Locate the cell with the specified text and output its [x, y] center coordinate. 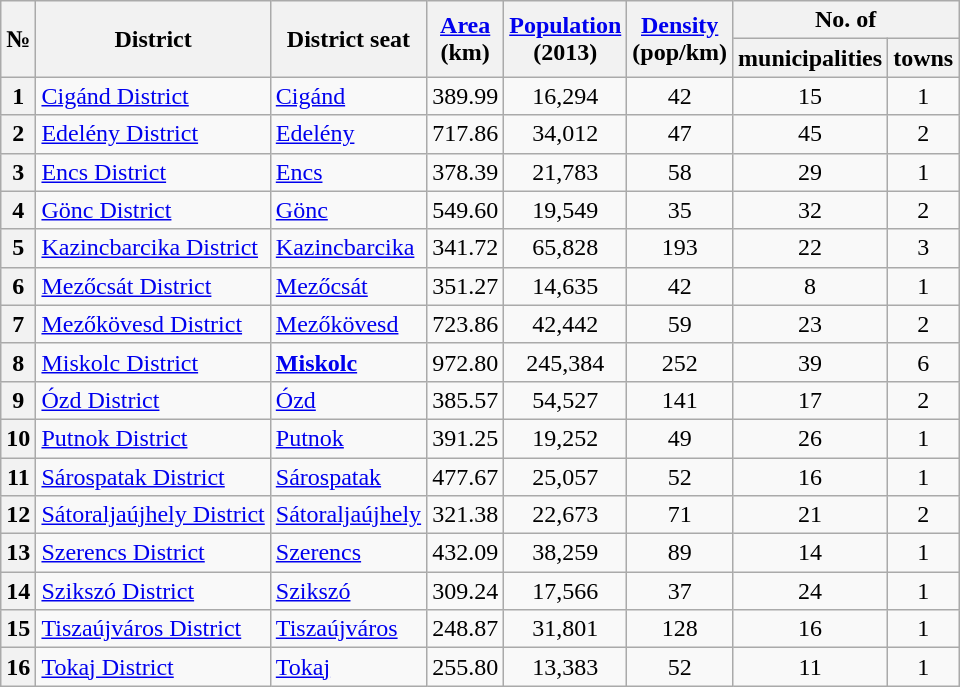
389.99 [466, 96]
Sátoraljaújhely [348, 515]
25,057 [566, 477]
717.86 [466, 134]
45 [810, 134]
Ózd [348, 400]
Miskolc District [153, 362]
District seat [348, 39]
65,828 [566, 248]
26 [810, 438]
22 [810, 248]
14,635 [566, 286]
35 [680, 210]
385.57 [466, 400]
252 [680, 362]
Ózd District [153, 400]
549.60 [466, 210]
309.24 [466, 591]
22,673 [566, 515]
Kazincbarcika [348, 248]
Szerencs District [153, 553]
321.38 [466, 515]
59 [680, 324]
245,384 [566, 362]
351.27 [466, 286]
No. of [846, 20]
17,566 [566, 591]
13,383 [566, 667]
Mezőcsát [348, 286]
Edelény District [153, 134]
89 [680, 553]
12 [18, 515]
Mezőkövesd [348, 324]
477.67 [466, 477]
Gönc District [153, 210]
37 [680, 591]
Tiszaújváros [348, 629]
21 [810, 515]
248.87 [466, 629]
972.80 [466, 362]
Sárospatak [348, 477]
23 [810, 324]
municipalities [810, 58]
Tokaj District [153, 667]
19,252 [566, 438]
9 [18, 400]
42,442 [566, 324]
towns [924, 58]
Kazincbarcika District [153, 248]
7 [18, 324]
31,801 [566, 629]
Szikszó District [153, 591]
District [153, 39]
5 [18, 248]
Szikszó [348, 591]
Szerencs [348, 553]
32 [810, 210]
54,527 [566, 400]
193 [680, 248]
Gönc [348, 210]
Cigánd [348, 96]
49 [680, 438]
58 [680, 172]
Population(2013) [566, 39]
21,783 [566, 172]
Mezőkövesd District [153, 324]
Sárospatak District [153, 477]
Putnok [348, 438]
Area(km) [466, 39]
16,294 [566, 96]
128 [680, 629]
391.25 [466, 438]
29 [810, 172]
Cigánd District [153, 96]
№ [18, 39]
341.72 [466, 248]
Miskolc [348, 362]
10 [18, 438]
Mezőcsát District [153, 286]
17 [810, 400]
255.80 [466, 667]
39 [810, 362]
141 [680, 400]
71 [680, 515]
47 [680, 134]
378.39 [466, 172]
Sátoraljaújhely District [153, 515]
13 [18, 553]
34,012 [566, 134]
Density(pop/km) [680, 39]
19,549 [566, 210]
38,259 [566, 553]
Edelény [348, 134]
24 [810, 591]
Encs District [153, 172]
723.86 [466, 324]
Tokaj [348, 667]
Tiszaújváros District [153, 629]
Putnok District [153, 438]
4 [18, 210]
432.09 [466, 553]
Encs [348, 172]
